Scan for the cell matching the given text and deliver its (X, Y) coordinate at center. 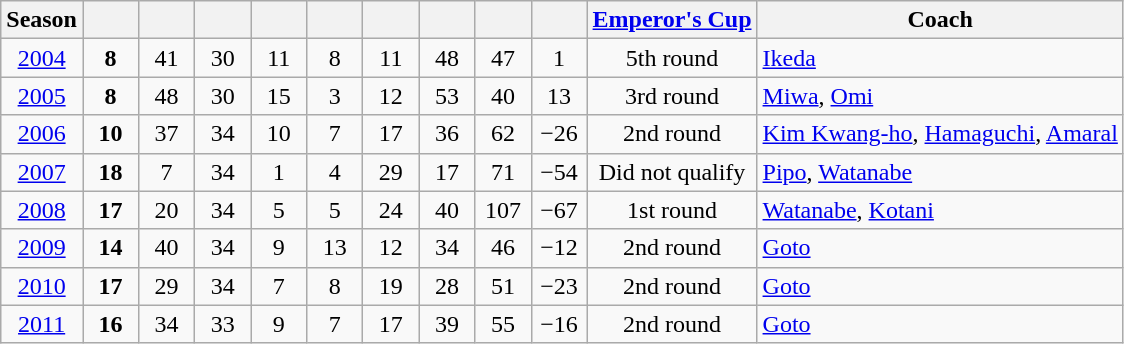
−67 (559, 210)
15 (279, 96)
3 (335, 96)
2008 (42, 210)
2010 (42, 286)
1st round (672, 210)
Emperor's Cup (672, 20)
18 (110, 172)
Did not qualify (672, 172)
2005 (42, 96)
46 (503, 248)
2006 (42, 134)
51 (503, 286)
−54 (559, 172)
14 (110, 248)
37 (167, 134)
33 (223, 324)
20 (167, 210)
2011 (42, 324)
39 (447, 324)
−26 (559, 134)
71 (503, 172)
5th round (672, 58)
36 (447, 134)
Coach (940, 20)
−12 (559, 248)
Ikeda (940, 58)
Miwa, Omi (940, 96)
47 (503, 58)
Pipo, Watanabe (940, 172)
4 (335, 172)
2004 (42, 58)
107 (503, 210)
19 (391, 286)
55 (503, 324)
16 (110, 324)
Watanabe, Kotani (940, 210)
3rd round (672, 96)
41 (167, 58)
62 (503, 134)
2007 (42, 172)
24 (391, 210)
Season (42, 20)
−23 (559, 286)
53 (447, 96)
2009 (42, 248)
Kim Kwang-ho, Hamaguchi, Amaral (940, 134)
−16 (559, 324)
28 (447, 286)
